Provide the [X, Y] coordinate of the cell's center where the given text is located.  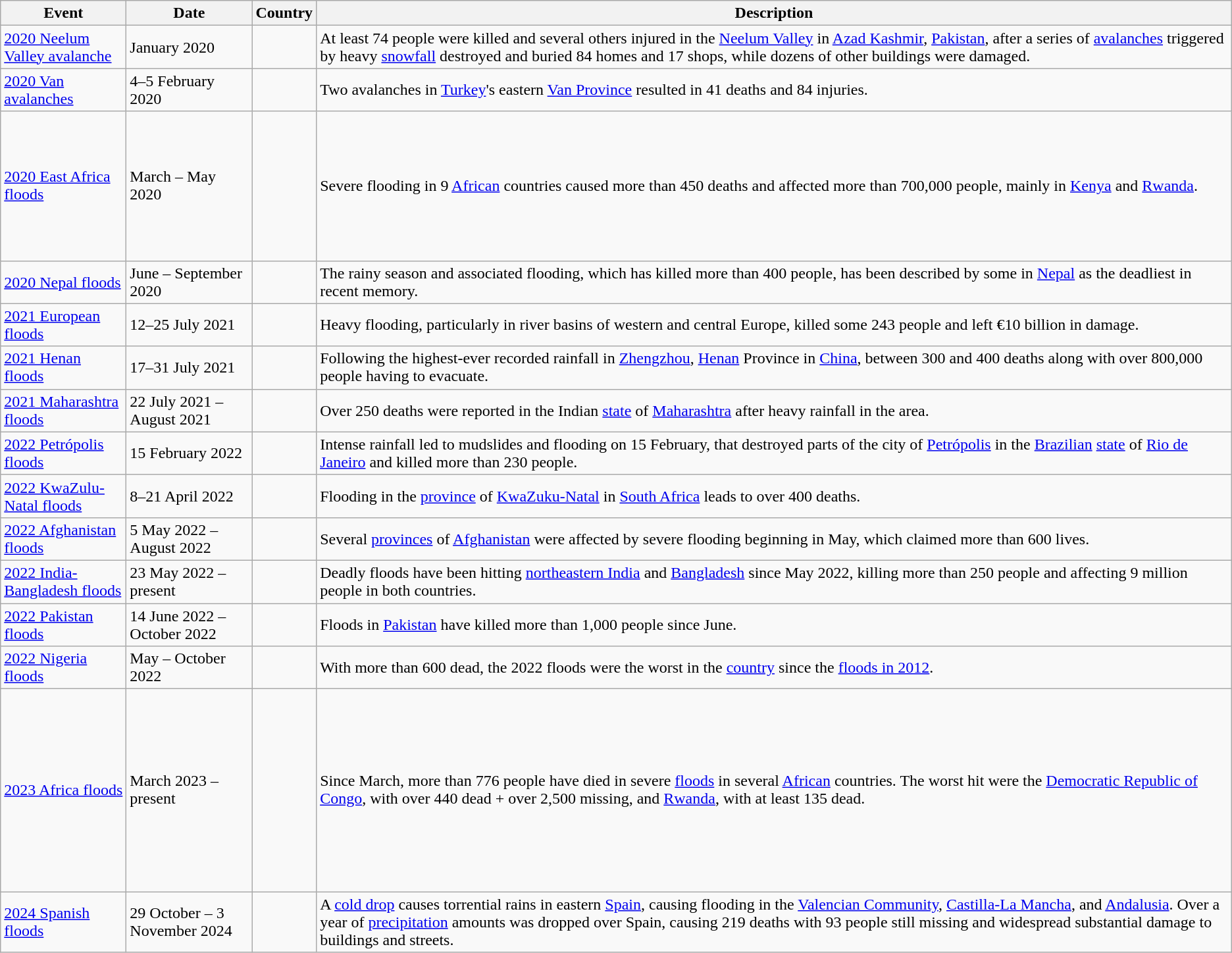
Heavy flooding, particularly in river basins of western and central Europe, killed some 243 people and left €10 billion in damage. [774, 325]
15 February 2022 [190, 453]
4–5 February 2020 [190, 90]
17–31 July 2021 [190, 367]
Over 250 deaths were reported in the Indian state of Maharashtra after heavy rainfall in the area. [774, 411]
Country [284, 13]
May – October 2022 [190, 667]
2020 Van avalanches [63, 90]
2022 Petrópolis floods [63, 453]
14 June 2022 – October 2022 [190, 624]
June – September 2020 [190, 282]
22 July 2021 – August 2021 [190, 411]
23 May 2022 – present [190, 582]
March 2023 – present [190, 790]
2024 Spanish floods [63, 922]
Two avalanches in Turkey's eastern Van Province resulted in 41 deaths and 84 injuries. [774, 90]
2022 Nigeria floods [63, 667]
2021 Maharashtra floods [63, 411]
8–21 April 2022 [190, 496]
5 May 2022 – August 2022 [190, 538]
With more than 600 dead, the 2022 floods were the worst in the country since the floods in 2012. [774, 667]
Flooding in the province of KwaZuku-Natal in South Africa leads to over 400 deaths. [774, 496]
2022 India-Bangladesh floods [63, 582]
Description [774, 13]
Floods in Pakistan have killed more than 1,000 people since June. [774, 624]
2022 KwaZulu-Natal floods [63, 496]
29 October – 3 November 2024 [190, 922]
2023 Africa floods [63, 790]
Severe flooding in 9 African countries caused more than 450 deaths and affected more than 700,000 people, mainly in Kenya and Rwanda. [774, 186]
January 2020 [190, 47]
2020 East Africa floods [63, 186]
2020 Nepal floods [63, 282]
2021 European floods [63, 325]
Date [190, 13]
12–25 July 2021 [190, 325]
2020 Neelum Valley avalanche [63, 47]
2022 Pakistan floods [63, 624]
Event [63, 13]
2021 Henan floods [63, 367]
March – May 2020 [190, 186]
Several provinces of Afghanistan were affected by severe flooding beginning in May, which claimed more than 600 lives. [774, 538]
2022 Afghanistan floods [63, 538]
